Capture the cell that displays the provided text and extract its [x, y] central coordinate. 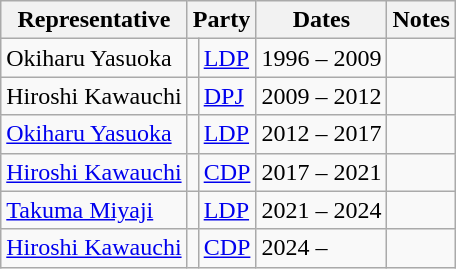
2009 – 2012 [322, 96]
2017 – 2021 [322, 172]
Notes [421, 20]
2012 – 2017 [322, 134]
Party [222, 20]
2024 – [322, 248]
DPJ [227, 96]
Representative [94, 20]
Dates [322, 20]
Takuma Miyaji [94, 210]
2021 – 2024 [322, 210]
1996 – 2009 [322, 58]
